Determine the (X, Y) coordinate at the center of the cell enclosing the given text.  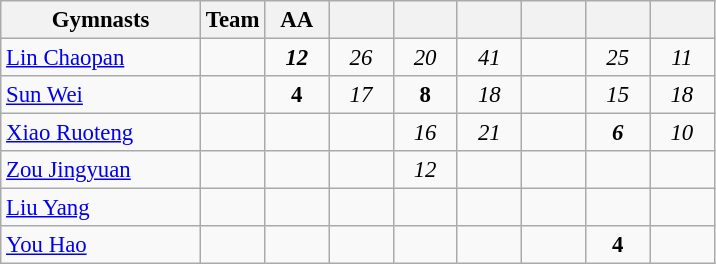
Gymnasts (101, 20)
Zou Jingyuan (101, 170)
Team (232, 20)
10 (682, 133)
AA (297, 20)
26 (361, 58)
25 (618, 58)
15 (618, 95)
41 (489, 58)
11 (682, 58)
Sun Wei (101, 95)
You Hao (101, 245)
Liu Yang (101, 208)
8 (425, 95)
17 (361, 95)
Xiao Ruoteng (101, 133)
16 (425, 133)
20 (425, 58)
6 (618, 133)
Lin Chaopan (101, 58)
21 (489, 133)
